Scan for the cell matching the given text and deliver its (x, y) coordinate at center. 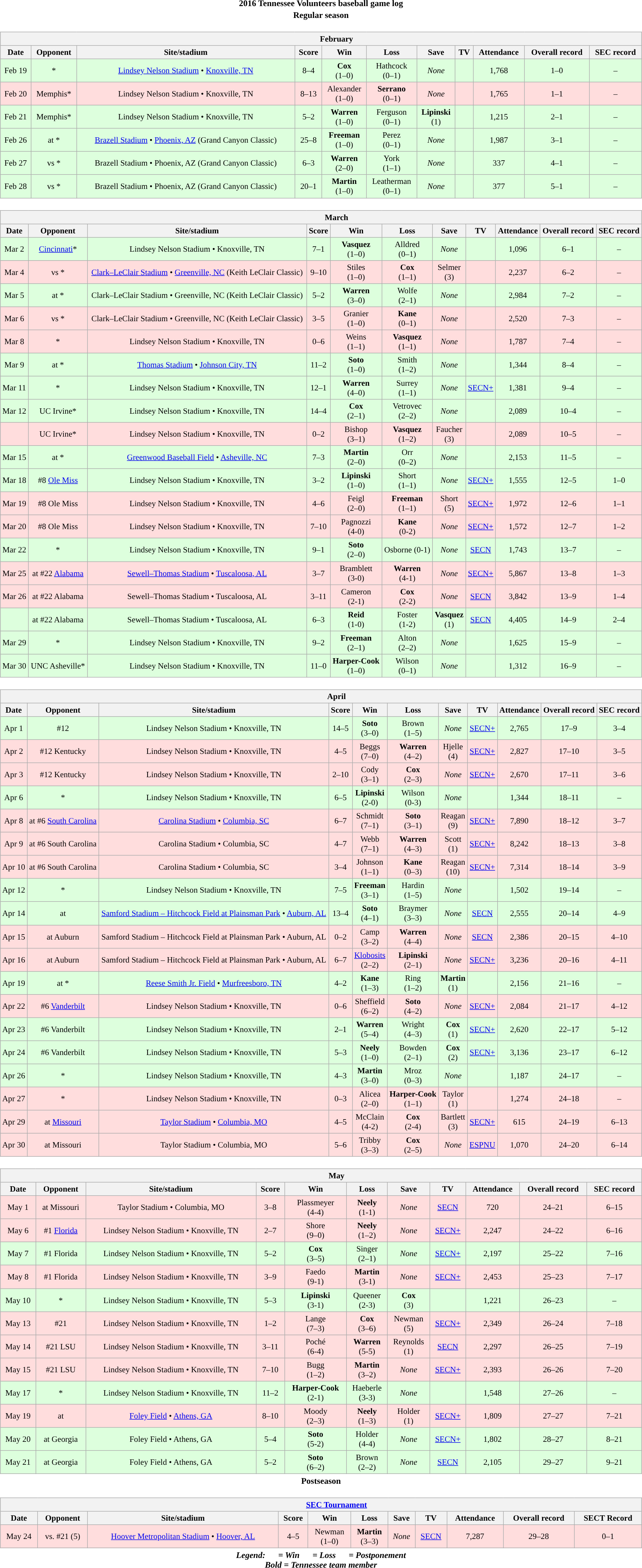
1,743 (518, 550)
Feb 20 (16, 94)
2,297 (493, 1346)
9–2 (318, 642)
14–4 (318, 411)
Vasquez(1) (449, 619)
Perez(0–1) (392, 140)
Reynolds(1) (408, 1346)
Holder(4-4) (367, 1439)
5–6 (340, 1145)
Camp(3–2) (370, 936)
UNC Asheville* (58, 665)
Short(5) (449, 503)
Mar 2 (14, 249)
Martin(1–0) (344, 186)
Warren(4–2) (413, 751)
615 (519, 1122)
Feb 19 (16, 70)
Harper-Cook(2-1) (315, 1392)
Feb 21 (16, 117)
12–7 (568, 527)
2,765 (519, 728)
13–9 (568, 597)
Cox(2–1) (356, 411)
6–5 (340, 797)
Greenwood Baseball Field • Asheville, NC (197, 457)
Apr 14 (14, 913)
2–10 (340, 774)
Apr 16 (14, 960)
Apr 27 (14, 1098)
Brown(1–5) (413, 728)
Weins(1–1) (356, 341)
0–1 (608, 1536)
Cox(2–3) (413, 774)
#12 (63, 728)
2,620 (519, 1029)
19–14 (569, 890)
Cox(2-4) (413, 1122)
Mar 8 (14, 341)
3–2 (318, 480)
1,802 (493, 1439)
4–12 (619, 1006)
Apr 26 (14, 1075)
7–4 (568, 341)
337 (499, 163)
Bramblett(3-0) (356, 573)
5–1 (557, 186)
March (321, 217)
Cox(2–5) (413, 1145)
Warren(5–4) (370, 1029)
6–16 (614, 1230)
26–26 (553, 1369)
Soto(5-2) (315, 1439)
Tribby(3–3) (370, 1145)
Hoover Metropolitan Stadium • Hoover, AL (183, 1536)
7,287 (475, 1536)
Warren(4-1) (407, 573)
9–21 (614, 1462)
1,555 (518, 480)
Granier(1–0) (356, 318)
18–12 (569, 821)
2,386 (519, 936)
1,215 (499, 117)
1,987 (499, 140)
York(1–1) (392, 163)
Pagnozzi(4-0) (356, 527)
1,187 (519, 1075)
11–5 (568, 457)
Kane(0-2) (407, 527)
20–14 (569, 913)
Neely(1-1) (367, 1207)
1,312 (518, 665)
Orr(0–2) (407, 457)
Cox(1–1) (407, 272)
8–21 (614, 1439)
1,972 (518, 503)
Warren(4–0) (356, 388)
18–13 (569, 844)
6–15 (614, 1207)
2,984 (518, 295)
May 14 (18, 1346)
7–16 (614, 1254)
13–8 (568, 573)
6–2 (568, 272)
Martin(3-1) (367, 1277)
Apr 3 (14, 774)
April (321, 696)
Soto(3–0) (370, 728)
Warren(3–0) (356, 295)
11–0 (318, 665)
27–26 (553, 1392)
Warren(2–0) (344, 163)
4–9 (619, 913)
Taylor(1) (453, 1098)
Mar 30 (14, 665)
5–12 (619, 1029)
Lipinski(2–1) (413, 960)
4–2 (340, 983)
May 21 (18, 1462)
Mar 25 (14, 573)
0–3 (340, 1098)
Freeman(2–1) (356, 642)
7–20 (614, 1369)
Serrano(0–1) (392, 94)
Mar 11 (14, 388)
Lipinski(1–0) (356, 480)
4–6 (318, 503)
21–17 (569, 1006)
Vasquez(1–1) (407, 341)
3–6 (619, 774)
17–9 (569, 728)
1–3 (619, 573)
Stiles(1–0) (356, 272)
May 10 (18, 1300)
Kane(0–3) (413, 867)
Freeman(1–0) (344, 140)
Mar 5 (14, 295)
25–22 (553, 1254)
4–11 (619, 960)
Freeman(3–1) (370, 890)
24–20 (569, 1145)
24–18 (569, 1098)
Apr 19 (14, 983)
Harper-Cook(1–1) (413, 1098)
Apr 12 (14, 890)
Apr 9 (14, 844)
4–7 (340, 844)
2,105 (493, 1462)
7–1 (318, 249)
2–7 (270, 1230)
Mar 22 (14, 550)
Alldred(0–1) (407, 249)
6–13 (619, 1122)
2,084 (519, 1006)
1–4 (619, 597)
Cincinnati* (58, 249)
McClain(4-2) (370, 1122)
5–4 (270, 1439)
7–21 (614, 1416)
20–15 (569, 936)
Feb 27 (16, 163)
Moody(2–3) (315, 1416)
Kane(1–3) (370, 983)
May 6 (18, 1230)
Wilson(0–1) (407, 665)
1,809 (493, 1416)
May 13 (18, 1324)
2,827 (519, 751)
27–27 (553, 1416)
22–17 (569, 1029)
Martin(1) (453, 983)
2,393 (493, 1369)
2,349 (493, 1324)
377 (499, 186)
Mar 12 (14, 411)
7,890 (519, 821)
17–11 (569, 774)
Reese Smith Jr. Field • Murfreesboro, TN (214, 983)
May 15 (18, 1369)
Lipinski(3-1) (315, 1300)
Martin(2–0) (356, 457)
May 24 (19, 1536)
Braymer(3–3) (413, 913)
29–28 (538, 1536)
Poché(6-4) (315, 1346)
25–8 (308, 140)
Wilson(0-3) (413, 797)
Johnson(1–1) (370, 867)
Mroz(0–3) (413, 1075)
Holder(1) (408, 1416)
Cox(2) (453, 1053)
18–14 (569, 867)
Harper-Cook(1–0) (356, 665)
Bishop(3–1) (356, 434)
Mar 20 (14, 527)
6–12 (619, 1053)
13–7 (568, 550)
1,070 (519, 1145)
24–21 (553, 1207)
20–16 (569, 960)
12–6 (568, 503)
23–17 (569, 1053)
Lange(7–3) (315, 1324)
24–22 (553, 1230)
Apr 15 (14, 936)
7–5 (340, 890)
Foster(1-2) (407, 619)
Soto(1–0) (356, 365)
15–9 (568, 642)
14–9 (568, 619)
Reagan(10) (453, 867)
Selmer(3) (449, 272)
Warren(5-5) (367, 1346)
25–23 (553, 1277)
10–4 (568, 411)
1,221 (493, 1300)
2,153 (518, 457)
26–25 (553, 1346)
Webb(7–1) (370, 844)
Cameron(2-1) (356, 597)
Martin(3–3) (370, 1536)
Wright(4–3) (413, 1029)
Apr 22 (14, 1006)
Soto(3–1) (413, 821)
4–3 (340, 1075)
Soto(4–1) (370, 913)
2–4 (619, 619)
SEC Tournament (321, 1505)
1,096 (518, 249)
1,548 (493, 1392)
24–19 (569, 1122)
Mar 15 (14, 457)
Lipinski(1) (436, 117)
1,502 (519, 890)
SECT Record (608, 1518)
Vasquez(1–0) (356, 249)
Apr 24 (14, 1053)
16–9 (568, 665)
Kane(0–1) (407, 318)
720 (493, 1207)
20–1 (308, 186)
May 7 (18, 1254)
1,768 (499, 70)
Surrey(1–1) (407, 388)
8–13 (308, 94)
7–2 (568, 295)
Warren(4–4) (413, 936)
28–27 (553, 1439)
9–10 (318, 272)
February (321, 39)
Reid(1-0) (356, 619)
2,670 (519, 774)
Feigl(2–0) (356, 503)
May 8 (18, 1277)
Soto(6–2) (315, 1462)
Soto(4–2) (413, 1006)
Neely(1–3) (367, 1416)
7–19 (614, 1346)
4–10 (619, 936)
Cox(1) (453, 1029)
1,381 (518, 388)
12–1 (318, 388)
9–4 (568, 388)
Hathcock(0–1) (392, 70)
Haeberle(3-3) (367, 1392)
Singer(2–1) (367, 1254)
Wolfe(2–1) (407, 295)
13–4 (340, 913)
Martin(3–2) (367, 1369)
Apr 10 (14, 867)
Faedo(9-1) (315, 1277)
Vasquez(1–2) (407, 434)
Martin(3–0) (370, 1075)
Warren(1–0) (344, 117)
1,572 (518, 527)
Mar 18 (14, 480)
21–16 (569, 983)
17–10 (569, 751)
Reagan(9) (453, 821)
2,197 (493, 1254)
1,274 (519, 1098)
29–27 (553, 1462)
Newman(1–0) (330, 1536)
26–23 (553, 1300)
Hjelle(4) (453, 751)
Ferguson(0–1) (392, 117)
2,156 (519, 983)
Mar 4 (14, 272)
Mar 29 (14, 642)
5,867 (518, 573)
7–17 (614, 1277)
#21 (61, 1324)
3–1 (557, 140)
Thomas Stadium • Johnson City, TN (197, 365)
Newman(5) (408, 1324)
24–17 (569, 1075)
Sheffield(6–2) (370, 1006)
26–24 (553, 1324)
7,314 (519, 867)
May 17 (18, 1392)
2,453 (493, 1277)
12–5 (568, 480)
Queener(2-3) (367, 1300)
Apr 6 (14, 797)
Smith(1–2) (407, 365)
9–1 (318, 550)
10–5 (568, 434)
Apr 29 (14, 1122)
Neely(1–0) (370, 1053)
Feb 28 (16, 186)
Freeman(1–1) (407, 503)
1,787 (518, 341)
Ring(1–2) (413, 983)
Mar 9 (14, 365)
Soto(2–0) (356, 550)
Alton(2–2) (407, 642)
2,247 (493, 1230)
3,842 (518, 597)
7–18 (614, 1324)
Osborne (0-1) (407, 550)
Lipinski(2-0) (370, 797)
Cody(3–1) (370, 774)
Bowden(2–1) (413, 1053)
1,625 (518, 642)
Mar 26 (14, 597)
Schmidt(7–1) (370, 821)
2,555 (519, 913)
Scott(1) (453, 844)
May 1 (18, 1207)
Cox(2-2) (407, 597)
2,520 (518, 318)
ESPNU (482, 1145)
18–11 (569, 797)
Brown(2–2) (367, 1462)
vs. #21 (5) (63, 1536)
Feb 26 (16, 140)
Warren(4–3) (413, 844)
Neely(1–2) (367, 1230)
Apr 23 (14, 1029)
Cox(3) (408, 1300)
Apr 30 (14, 1145)
Cox(3–6) (367, 1324)
May 20 (18, 1439)
Alexander(1–0) (344, 94)
3,236 (519, 960)
3,136 (519, 1053)
Leatherman(0–1) (392, 186)
6–14 (619, 1145)
14–5 (340, 728)
1,765 (499, 94)
Apr 1 (14, 728)
6–1 (568, 249)
Cox(3–5) (315, 1254)
4,405 (518, 619)
Hardin(1–5) (413, 890)
Mar 19 (14, 503)
May (321, 1175)
4–1 (557, 163)
Shore(9–0) (315, 1230)
2,237 (518, 272)
Vetrovec(2–2) (407, 411)
Alicea(2–0) (370, 1098)
May 19 (18, 1416)
Faucher(3) (449, 434)
Beggs(7–0) (370, 751)
Short(1–1) (407, 480)
Bugg(1–2) (315, 1369)
8–10 (270, 1416)
Apr 8 (14, 821)
Plassmeyer(4-4) (315, 1207)
Apr 2 (14, 751)
Cox(1–0) (344, 70)
Mar 6 (14, 318)
8,242 (519, 844)
Bartlett(3) (453, 1122)
Klobosits(2–2) (370, 960)
